Search for the cell housing the specified text and yield its [x, y] center coordinate. 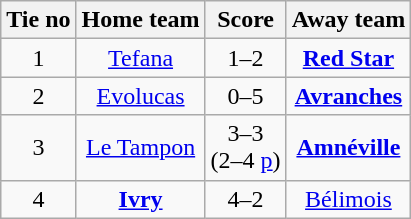
Evolucas [140, 96]
Tie no [38, 20]
Avranches [348, 96]
0–5 [246, 96]
3–3 (2–4 p) [246, 148]
Tefana [140, 58]
2 [38, 96]
Bélimois [348, 199]
Away team [348, 20]
3 [38, 148]
Le Tampon [140, 148]
1–2 [246, 58]
Amnéville [348, 148]
4 [38, 199]
Red Star [348, 58]
Home team [140, 20]
4–2 [246, 199]
Ivry [140, 199]
Score [246, 20]
1 [38, 58]
